Provide the [X, Y] coordinate of the cell's center where the given text is located.  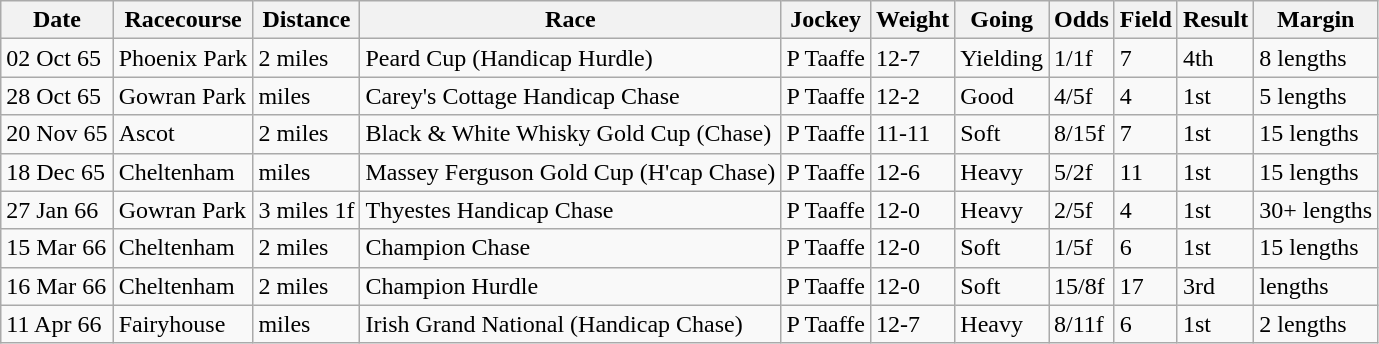
02 Oct 65 [57, 58]
1/1f [1082, 58]
4th [1215, 58]
11 Apr 66 [57, 324]
1/5f [1082, 248]
2/5f [1082, 210]
Weight [912, 20]
11 [1146, 172]
27 Jan 66 [57, 210]
28 Oct 65 [57, 96]
Distance [306, 20]
8/15f [1082, 134]
18 Dec 65 [57, 172]
Massey Ferguson Gold Cup (H'cap Chase) [570, 172]
8/11f [1082, 324]
30+ lengths [1316, 210]
3rd [1215, 286]
17 [1146, 286]
Phoenix Park [183, 58]
Champion Hurdle [570, 286]
12-6 [912, 172]
lengths [1316, 286]
Race [570, 20]
Thyestes Handicap Chase [570, 210]
12-2 [912, 96]
Black & White Whisky Gold Cup (Chase) [570, 134]
Yielding [1002, 58]
Field [1146, 20]
8 lengths [1316, 58]
Odds [1082, 20]
15 Mar 66 [57, 248]
Irish Grand National (Handicap Chase) [570, 324]
Carey's Cottage Handicap Chase [570, 96]
Date [57, 20]
5 lengths [1316, 96]
20 Nov 65 [57, 134]
Peard Cup (Handicap Hurdle) [570, 58]
15/8f [1082, 286]
Racecourse [183, 20]
16 Mar 66 [57, 286]
Margin [1316, 20]
Ascot [183, 134]
11-11 [912, 134]
Champion Chase [570, 248]
5/2f [1082, 172]
3 miles 1f [306, 210]
Good [1002, 96]
2 lengths [1316, 324]
Jockey [826, 20]
Going [1002, 20]
4/5f [1082, 96]
Result [1215, 20]
Fairyhouse [183, 324]
